Provide the [x, y] coordinate of the cell's center where the given text is located.  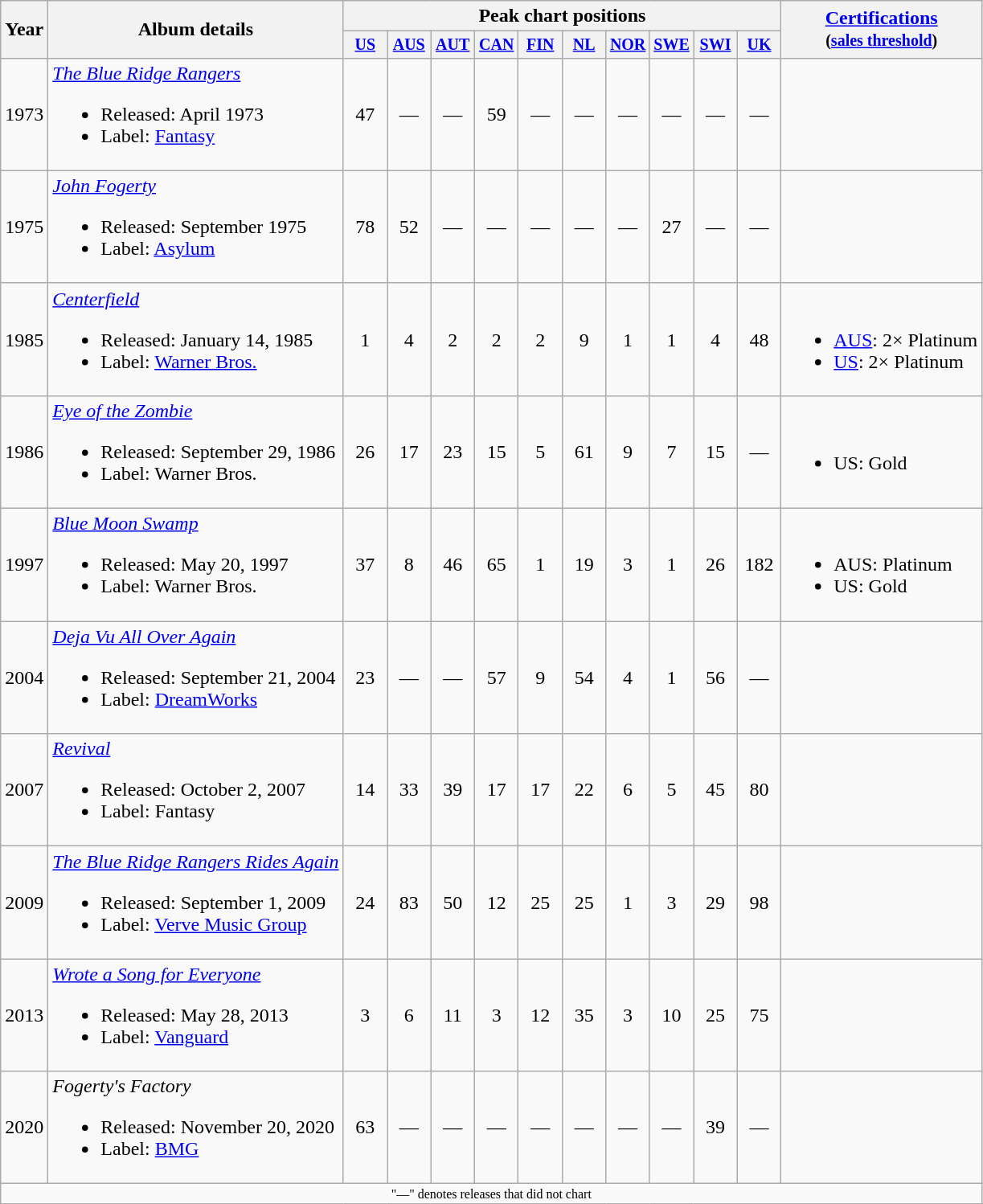
54 [584, 678]
SWI [715, 45]
SWE [671, 45]
27 [671, 227]
29 [715, 903]
1997 [24, 565]
56 [715, 678]
The Blue Ridge RangersReleased: April 1973Label: Fantasy [196, 114]
11 [453, 1015]
RevivalReleased: October 2, 2007Label: Fantasy [196, 790]
65 [496, 565]
35 [584, 1015]
57 [496, 678]
78 [365, 227]
Eye of the ZombieReleased: September 29, 1986Label: Warner Bros. [196, 452]
22 [584, 790]
Blue Moon SwampReleased: May 20, 1997Label: Warner Bros. [196, 565]
1975 [24, 227]
The Blue Ridge Rangers Rides AgainReleased: September 1, 2009Label: Verve Music Group [196, 903]
2007 [24, 790]
AUS: PlatinumUS: Gold [882, 565]
FIN [540, 45]
1973 [24, 114]
Year [24, 30]
182 [759, 565]
2004 [24, 678]
2020 [24, 1128]
NOR [628, 45]
24 [365, 903]
US [365, 45]
59 [496, 114]
UK [759, 45]
46 [453, 565]
Peak chart positions [563, 16]
2013 [24, 1015]
AUS: 2× PlatinumUS: 2× Platinum [882, 339]
19 [584, 565]
Certifications(sales threshold) [882, 30]
John FogertyReleased: September 1975Label: Asylum [196, 227]
US: Gold [882, 452]
83 [409, 903]
2009 [24, 903]
7 [671, 452]
45 [715, 790]
75 [759, 1015]
CenterfieldReleased: January 14, 1985Label: Warner Bros. [196, 339]
8 [409, 565]
10 [671, 1015]
37 [365, 565]
Deja Vu All Over AgainReleased: September 21, 2004Label: DreamWorks [196, 678]
47 [365, 114]
Wrote a Song for EveryoneReleased: May 28, 2013Label: Vanguard [196, 1015]
63 [365, 1128]
"—" denotes releases that did not chart [492, 1194]
1986 [24, 452]
CAN [496, 45]
AUS [409, 45]
48 [759, 339]
Album details [196, 30]
AUT [453, 45]
80 [759, 790]
50 [453, 903]
33 [409, 790]
NL [584, 45]
14 [365, 790]
1985 [24, 339]
Fogerty's FactoryReleased: November 20, 2020Label: BMG [196, 1128]
61 [584, 452]
98 [759, 903]
52 [409, 227]
